Pinpoint the cell where the given text exists, returning its [X, Y] midpoint coordinate. 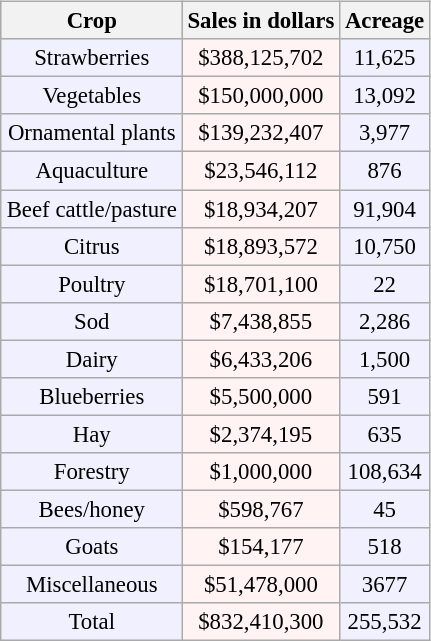
Total [92, 622]
Bees/honey [92, 509]
10,750 [385, 246]
$5,500,000 [260, 396]
Acreage [385, 21]
Blueberries [92, 396]
$18,934,207 [260, 209]
$388,125,702 [260, 58]
$832,410,300 [260, 622]
$139,232,407 [260, 133]
$51,478,000 [260, 584]
Beef cattle/pasture [92, 209]
Dairy [92, 359]
876 [385, 171]
Forestry [92, 472]
Miscellaneous [92, 584]
Goats [92, 547]
Strawberries [92, 58]
$154,177 [260, 547]
591 [385, 396]
$2,374,195 [260, 434]
Ornamental plants [92, 133]
3,977 [385, 133]
$18,701,100 [260, 284]
11,625 [385, 58]
635 [385, 434]
255,532 [385, 622]
Crop [92, 21]
$598,767 [260, 509]
$150,000,000 [260, 96]
$1,000,000 [260, 472]
91,904 [385, 209]
Citrus [92, 246]
22 [385, 284]
Aquaculture [92, 171]
518 [385, 547]
13,092 [385, 96]
Sales in dollars [260, 21]
Hay [92, 434]
1,500 [385, 359]
$18,893,572 [260, 246]
$23,546,112 [260, 171]
$7,438,855 [260, 321]
2,286 [385, 321]
108,634 [385, 472]
Vegetables [92, 96]
Poultry [92, 284]
45 [385, 509]
3677 [385, 584]
$6,433,206 [260, 359]
Sod [92, 321]
